Capture the cell that displays the provided text and extract its (X, Y) central coordinate. 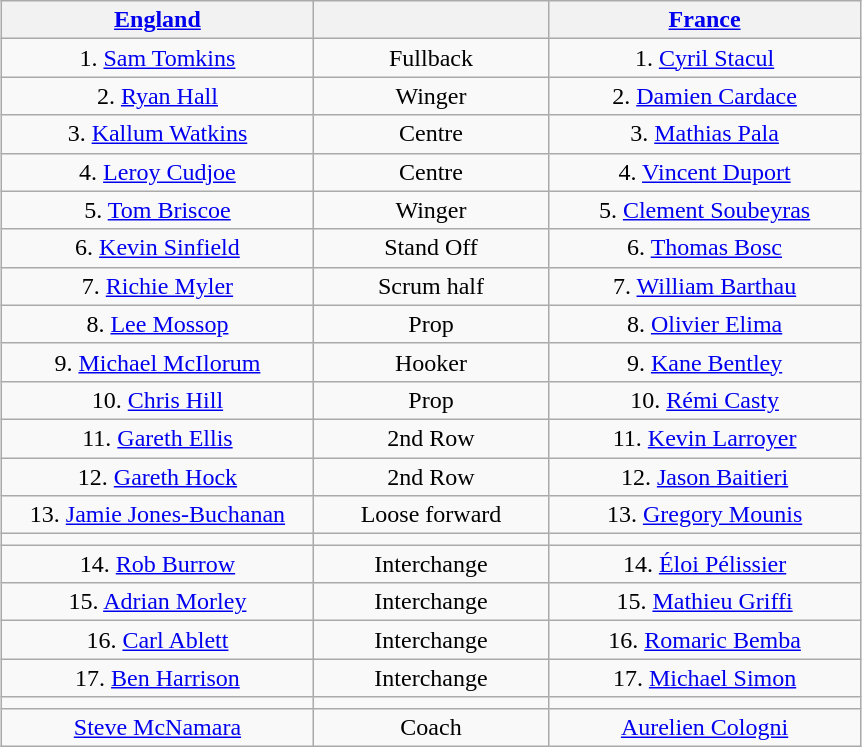
3. Kallum Watkins (158, 134)
4. Leroy Cudjoe (158, 172)
1. Sam Tomkins (158, 58)
Aurelien Cologni (704, 727)
3. Mathias Pala (704, 134)
15. Adrian Morley (158, 602)
17. Michael Simon (704, 678)
13. Jamie Jones-Buchanan (158, 515)
12. Gareth Hock (158, 477)
Stand Off (431, 248)
8. Lee Mossop (158, 324)
7. William Barthau (704, 286)
5. Clement Soubeyras (704, 210)
15. Mathieu Griffi (704, 602)
14. Rob Burrow (158, 564)
10. Rémi Casty (704, 400)
11. Kevin Larroyer (704, 438)
7. Richie Myler (158, 286)
Fullback (431, 58)
8. Olivier Elima (704, 324)
England (158, 20)
10. Chris Hill (158, 400)
Hooker (431, 362)
1. Cyril Stacul (704, 58)
13. Gregory Mounis (704, 515)
2. Ryan Hall (158, 96)
6. Kevin Sinfield (158, 248)
5. Tom Briscoe (158, 210)
17. Ben Harrison (158, 678)
4. Vincent Duport (704, 172)
9. Kane Bentley (704, 362)
14. Éloi Pélissier (704, 564)
Scrum half (431, 286)
Steve McNamara (158, 727)
Coach (431, 727)
11. Gareth Ellis (158, 438)
Loose forward (431, 515)
9. Michael McIlorum (158, 362)
16. Carl Ablett (158, 640)
6. Thomas Bosc (704, 248)
16. Romaric Bemba (704, 640)
12. Jason Baitieri (704, 477)
France (704, 20)
2. Damien Cardace (704, 96)
